Extract the (x, y) coordinate from the center of the cell holding the provided text.  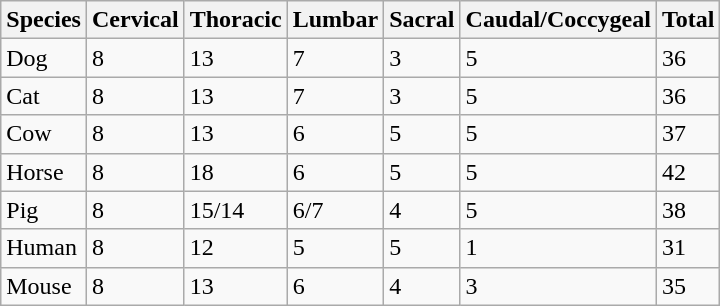
15/14 (236, 210)
1 (558, 248)
Thoracic (236, 20)
Dog (44, 58)
Horse (44, 172)
38 (688, 210)
6/7 (335, 210)
Sacral (422, 20)
35 (688, 286)
12 (236, 248)
37 (688, 134)
Cervical (135, 20)
Caudal/Coccygeal (558, 20)
18 (236, 172)
Mouse (44, 286)
Cat (44, 96)
Human (44, 248)
42 (688, 172)
Species (44, 20)
Cow (44, 134)
Lumbar (335, 20)
Total (688, 20)
Pig (44, 210)
31 (688, 248)
